Capture the cell that displays the provided text and extract its (x, y) central coordinate. 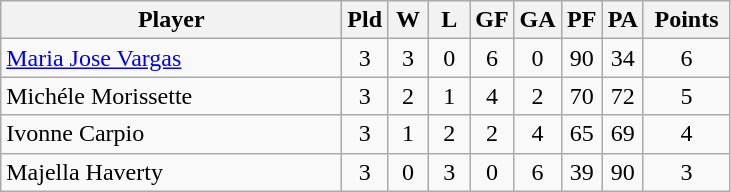
Maria Jose Vargas (172, 58)
Ivonne Carpio (172, 134)
GA (538, 20)
70 (582, 96)
39 (582, 172)
Points (686, 20)
Majella Haverty (172, 172)
5 (686, 96)
65 (582, 134)
GF (492, 20)
W (408, 20)
L (450, 20)
69 (622, 134)
34 (622, 58)
Michéle Morissette (172, 96)
72 (622, 96)
Player (172, 20)
PA (622, 20)
Pld (365, 20)
PF (582, 20)
